Search for the cell housing the specified text and yield its (x, y) center coordinate. 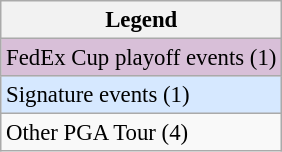
FedEx Cup playoff events (1) (142, 58)
Legend (142, 20)
Signature events (1) (142, 95)
Other PGA Tour (4) (142, 133)
